Capture the cell that displays the provided text and extract its (X, Y) central coordinate. 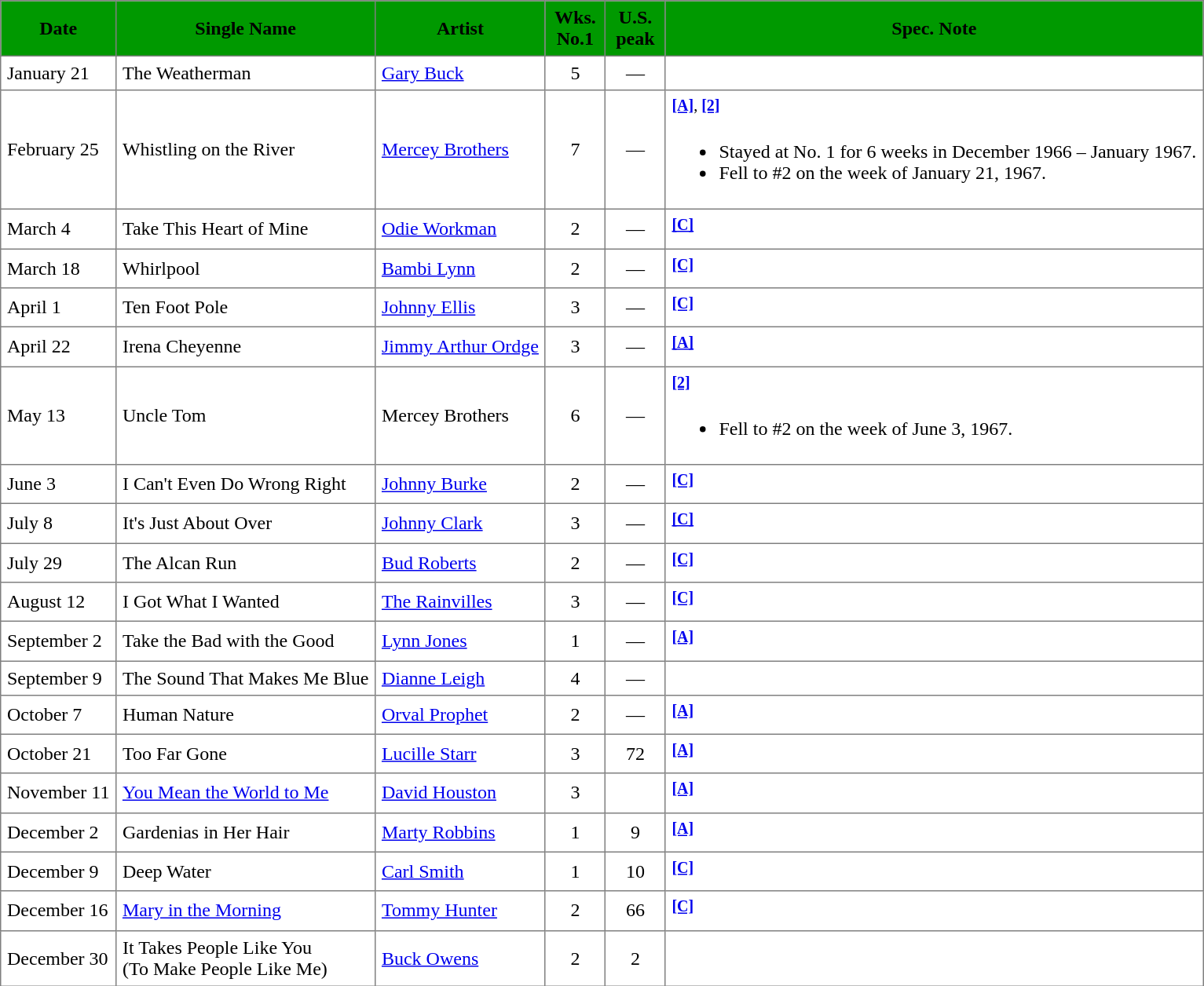
Single Name (246, 28)
U.S. peak (635, 28)
Gary Buck (460, 73)
Marty Robbins (460, 832)
Whirlpool (246, 268)
I Got What I Wanted (246, 602)
9 (635, 832)
November 11 (58, 793)
72 (635, 754)
Bambi Lynn (460, 268)
Artist (460, 28)
Whistling on the River (246, 150)
Gardenias in Her Hair (246, 832)
Mary in the Morning (246, 911)
Bud Roberts (460, 563)
April 22 (58, 347)
10 (635, 871)
Take This Heart of Mine (246, 229)
Carl Smith (460, 871)
June 3 (58, 484)
Human Nature (246, 714)
April 1 (58, 308)
You Mean the World to Me (246, 793)
66 (635, 911)
Uncle Tom (246, 416)
January 21 (58, 73)
Orval Prophet (460, 714)
The Sound That Makes Me Blue (246, 678)
Take the Bad with the Good (246, 641)
Lucille Starr (460, 754)
Too Far Gone (246, 754)
March 18 (58, 268)
5 (575, 73)
Dianne Leigh (460, 678)
March 4 (58, 229)
August 12 (58, 602)
[A], [2]Stayed at No. 1 for 6 weeks in December 1966 – January 1967.Fell to #2 on the week of January 21, 1967. (934, 150)
Jimmy Arthur Ordge (460, 347)
The Rainvilles (460, 602)
Irena Cheyenne (246, 347)
I Can't Even Do Wrong Right (246, 484)
September 9 (58, 678)
Johnny Ellis (460, 308)
December 9 (58, 871)
Buck Owens (460, 958)
July 8 (58, 524)
The Alcan Run (246, 563)
October 7 (58, 714)
Johnny Burke (460, 484)
[2]Fell to #2 on the week of June 3, 1967. (934, 416)
It Takes People Like You(To Make People Like Me) (246, 958)
Tommy Hunter (460, 911)
Wks. No.1 (575, 28)
The Weatherman (246, 73)
December 2 (58, 832)
6 (575, 416)
Spec. Note (934, 28)
David Houston (460, 793)
4 (575, 678)
Johnny Clark (460, 524)
December 16 (58, 911)
Odie Workman (460, 229)
February 25 (58, 150)
7 (575, 150)
September 2 (58, 641)
Date (58, 28)
December 30 (58, 958)
Lynn Jones (460, 641)
It's Just About Over (246, 524)
Deep Water (246, 871)
Ten Foot Pole (246, 308)
July 29 (58, 563)
October 21 (58, 754)
May 13 (58, 416)
